From the cell containing the given text, extract its center point as (x, y) coordinate. 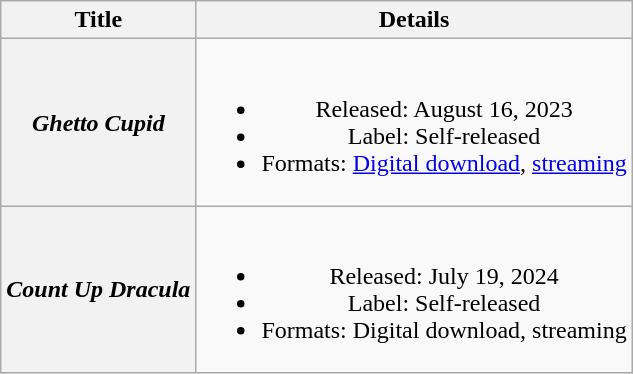
Released: July 19, 2024Label: Self-releasedFormats: Digital download, streaming (414, 290)
Ghetto Cupid (98, 122)
Title (98, 20)
Released: August 16, 2023Label: Self-releasedFormats: Digital download, streaming (414, 122)
Details (414, 20)
Count Up Dracula (98, 290)
